For the text-containing cell, return its midpoint in [X, Y] coordinate format. 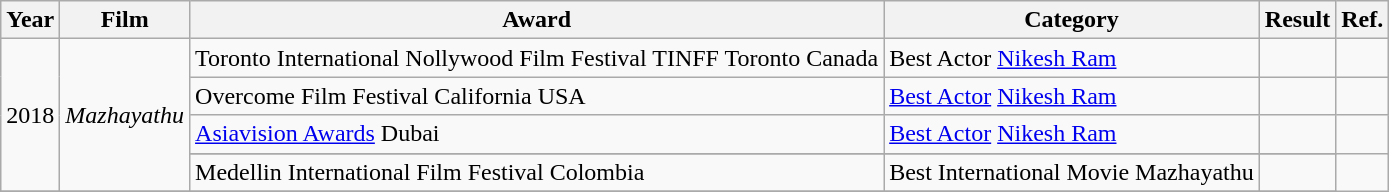
Category [1072, 20]
Toronto International Nollywood Film Festival TINFF Toronto Canada [537, 58]
Asiavision Awards Dubai [537, 134]
Mazhayathu [125, 115]
Medellin International Film Festival Colombia [537, 172]
2018 [30, 115]
Overcome Film Festival California USA [537, 96]
Award [537, 20]
Film [125, 20]
Best International Movie Mazhayathu [1072, 172]
Result [1297, 20]
Year [30, 20]
Ref. [1362, 20]
